Provide the [X, Y] coordinate of the cell's center where the given text is located.  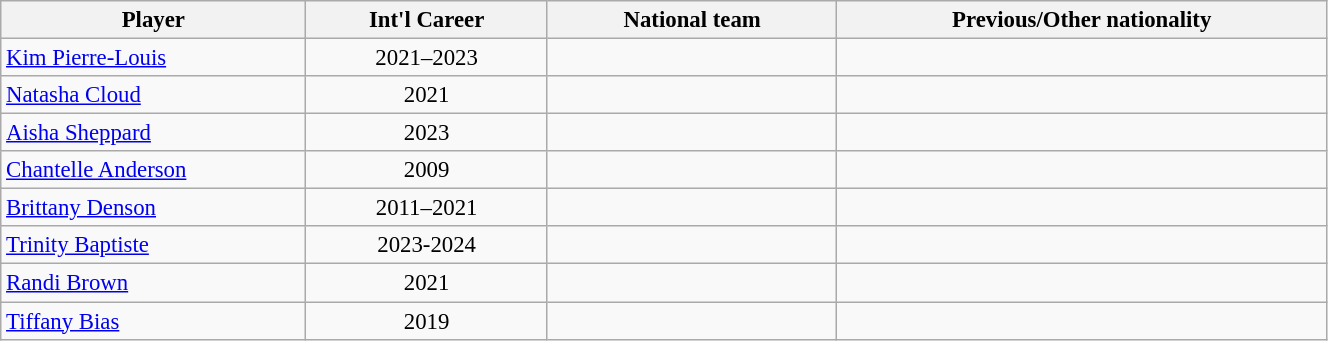
Previous/Other nationality [1082, 20]
2009 [426, 170]
Int'l Career [426, 20]
Randi Brown [154, 283]
Natasha Cloud [154, 95]
Brittany Denson [154, 208]
Kim Pierre-Louis [154, 58]
2023 [426, 133]
2021–2023 [426, 58]
National team [692, 20]
Trinity Baptiste [154, 245]
Player [154, 20]
Aisha Sheppard [154, 133]
2023-2024 [426, 245]
Tiffany Bias [154, 321]
2011–2021 [426, 208]
Chantelle Anderson [154, 170]
2019 [426, 321]
